For the text-containing cell, return its midpoint in [X, Y] coordinate format. 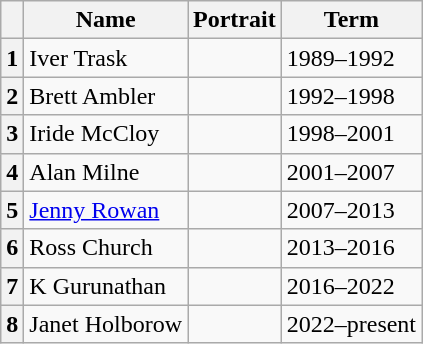
1989–1992 [351, 58]
Brett Ambler [106, 96]
Term [351, 20]
2016–2022 [351, 286]
Ross Church [106, 248]
5 [12, 210]
6 [12, 248]
2001–2007 [351, 172]
2007–2013 [351, 210]
1998–2001 [351, 134]
K Gurunathan [106, 286]
8 [12, 324]
1992–1998 [351, 96]
Jenny Rowan [106, 210]
2022–present [351, 324]
Iver Trask [106, 58]
2013–2016 [351, 248]
Iride McCloy [106, 134]
2 [12, 96]
4 [12, 172]
3 [12, 134]
1 [12, 58]
7 [12, 286]
Janet Holborow [106, 324]
Name [106, 20]
Portrait [235, 20]
Alan Milne [106, 172]
